Return the (x, y) coordinate for the center point of the cell that contains the specified text.  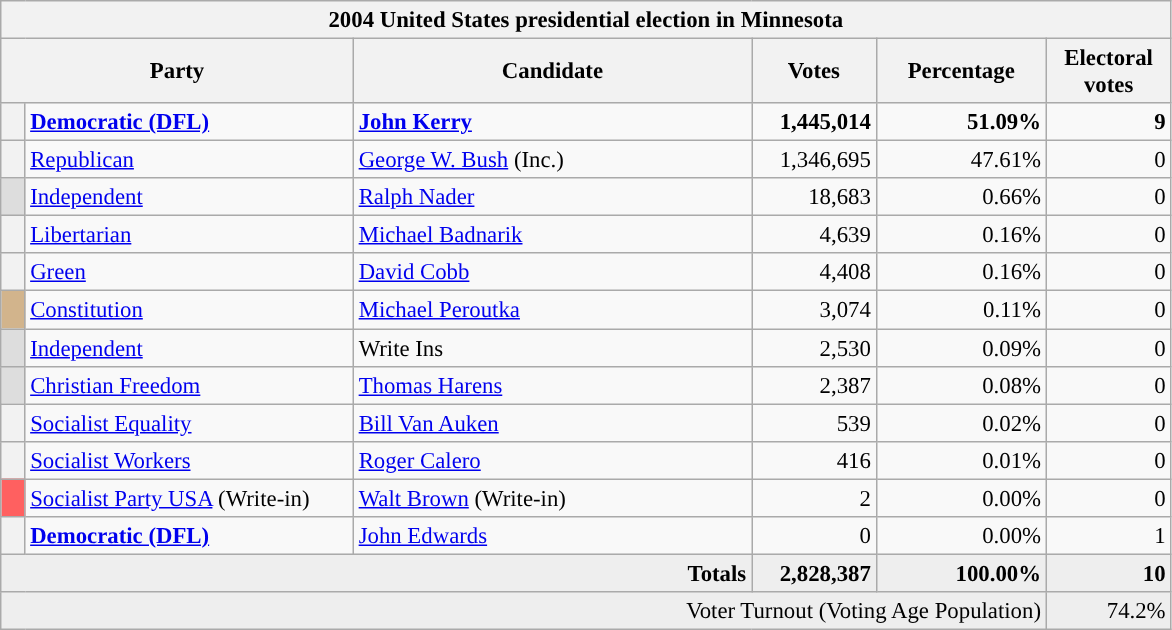
0.09% (961, 348)
Michael Badnarik (552, 235)
18,683 (814, 197)
Write Ins (552, 348)
0.01% (961, 460)
100.00% (961, 573)
Totals (376, 573)
2 (814, 498)
Percentage (961, 72)
Electoral votes (1108, 72)
51.09% (961, 122)
3,074 (814, 310)
Voter Turnout (Voting Age Population) (524, 611)
10 (1108, 573)
0.11% (961, 310)
Socialist Equality (189, 423)
0.66% (961, 197)
George W. Bush (Inc.) (552, 160)
Thomas Harens (552, 385)
Green (189, 273)
Votes (814, 72)
0.08% (961, 385)
Christian Freedom (189, 385)
Michael Peroutka (552, 310)
Socialist Party USA (Write-in) (189, 498)
416 (814, 460)
Roger Calero (552, 460)
Ralph Nader (552, 197)
1,445,014 (814, 122)
1 (1108, 536)
Socialist Workers (189, 460)
John Kerry (552, 122)
2004 United States presidential election in Minnesota (586, 20)
Libertarian (189, 235)
Constitution (189, 310)
Bill Van Auken (552, 423)
47.61% (961, 160)
2,828,387 (814, 573)
9 (1108, 122)
Party (178, 72)
Candidate (552, 72)
4,408 (814, 273)
2,530 (814, 348)
Walt Brown (Write-in) (552, 498)
0.02% (961, 423)
Republican (189, 160)
John Edwards (552, 536)
74.2% (1108, 611)
2,387 (814, 385)
4,639 (814, 235)
1,346,695 (814, 160)
539 (814, 423)
David Cobb (552, 273)
